Return the [X, Y] coordinate for the center point of the cell that contains the specified text.  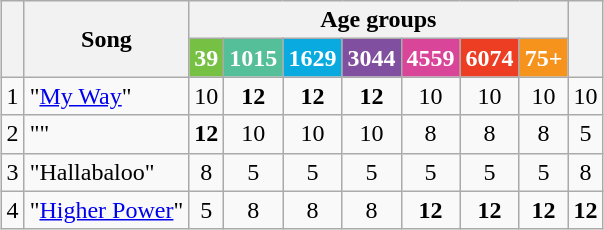
39 [206, 58]
1 [12, 96]
4 [12, 210]
"" [106, 134]
"Hallabaloo" [106, 172]
1015 [254, 58]
"Higher Power" [106, 210]
Song [106, 39]
3 [12, 172]
4559 [430, 58]
"My Way" [106, 96]
6074 [490, 58]
2 [12, 134]
1629 [312, 58]
75+ [544, 58]
3044 [372, 58]
Age groups [378, 20]
